Provide the [x, y] coordinate of the cell's center where the given text is located.  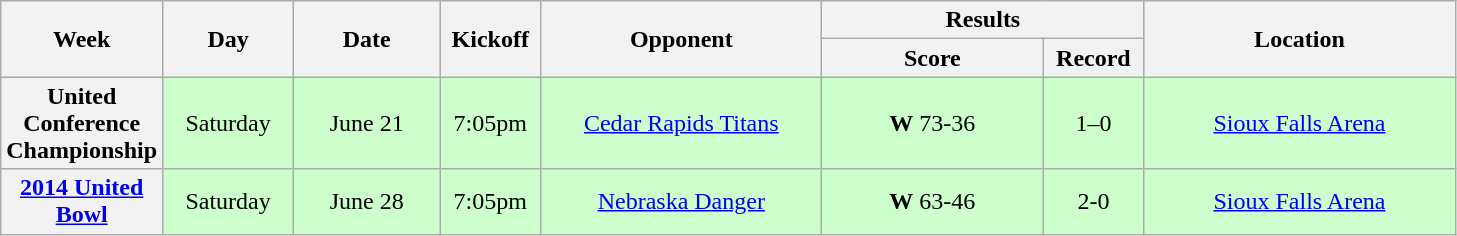
Score [932, 58]
Nebraska Danger [682, 202]
2-0 [1094, 202]
Opponent [682, 39]
Date [367, 39]
Week [82, 39]
June 28 [367, 202]
W 73-36 [932, 123]
United Conference Championship [82, 123]
Location [1300, 39]
Kickoff [490, 39]
Results [983, 20]
Cedar Rapids Titans [682, 123]
Record [1094, 58]
1–0 [1094, 123]
W 63-46 [932, 202]
2014 United Bowl [82, 202]
Day [228, 39]
June 21 [367, 123]
